Capture the cell that displays the provided text and extract its (X, Y) central coordinate. 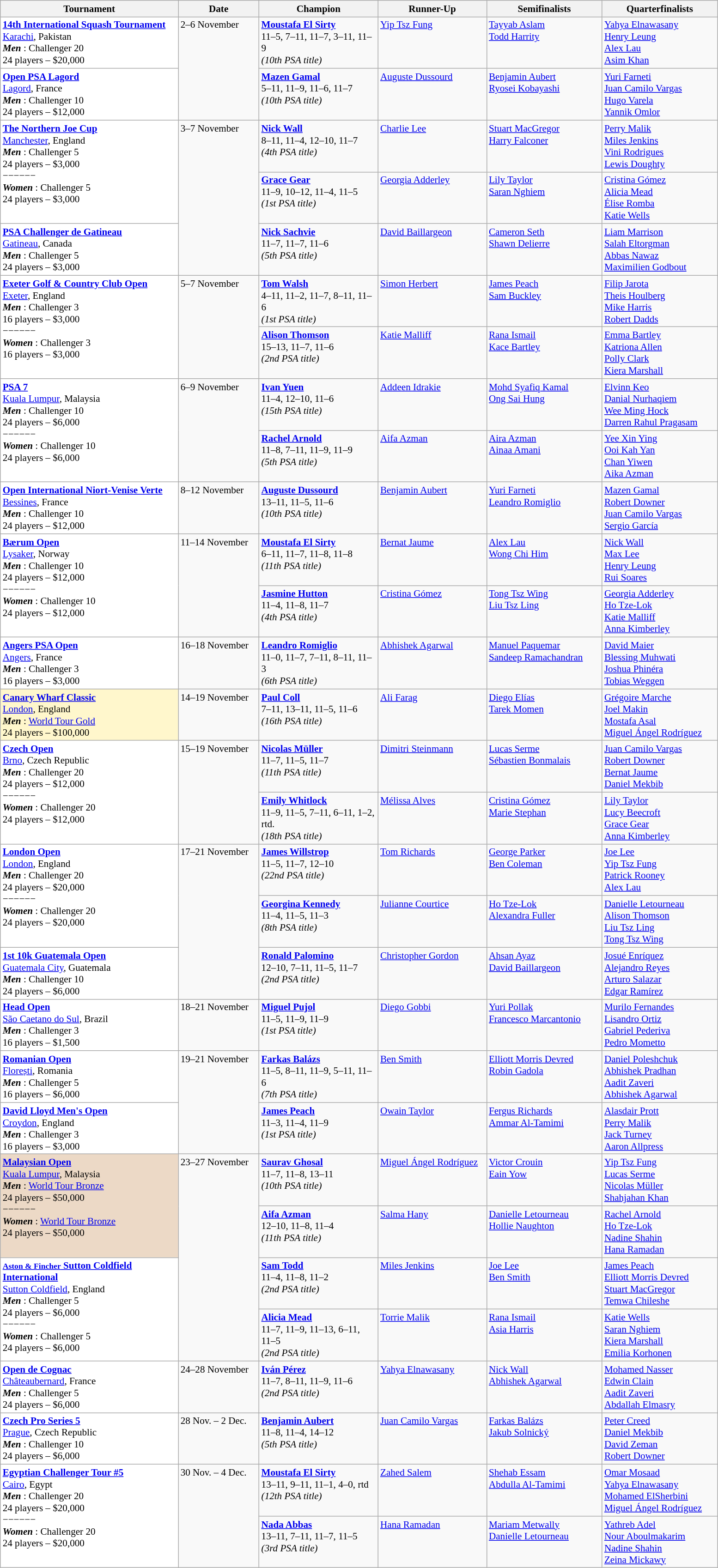
Zahed Salem (432, 1490)
Joe Lee Yip Tsz Fung Patrick Rooney Alex Lau (660, 870)
Runner-Up (432, 8)
Yip Tsz Fung Lucas Serme Nicolas Müller Shahjahan Khan (660, 1180)
Yahya Elnawasany Henry Leung Alex Lau Asim Khan (660, 42)
Mariam Metwally Danielle Letourneau (544, 1542)
PSA 7 Kuala Lumpur, Malaysia Men : Challenger 1024 players – $6,000−−−−−− Women : Challenger 1024 players – $6,000 (90, 430)
Head Open São Caetano do Sul, Brazil Men : Challenger 316 players – $1,500 (90, 1025)
Moustafa El Sirty11–5, 7–11, 11–7, 3–11, 11–9(10th PSA title) (319, 42)
Miguel Ángel Rodríguez (432, 1180)
18–21 November (219, 1025)
30 Nov. – 4 Dec. (219, 1516)
Bernat Jaume (432, 560)
Peter Creed Daniel Mekbib David Zeman Robert Downer (660, 1439)
Tom Walsh4–11, 11–2, 11–7, 8–11, 11–6(1st PSA title) (319, 301)
28 Nov. – 2 Dec. (219, 1439)
Salma Hany (432, 1232)
Malaysian Open Kuala Lumpur, Malaysia Men : World Tour Bronze24 players – $50,000−−−−−− Women : World Tour Bronze24 players – $50,000 (90, 1206)
Mazen Gamal5–11, 11–9, 11–6, 11–7(10th PSA title) (319, 94)
Torrie Malik (432, 1335)
Dimitri Steinmann (432, 766)
Romanian Open Florești, Romania Men : Challenger 516 players – $6,000 (90, 1077)
1st 10k Guatemala Open Guatemala City, Guatemala Men : Challenger 1024 players – $6,000 (90, 973)
James Willstrop11–5, 11–7, 12–10(22nd PSA title) (319, 870)
Omar Mosaad Yahya Elnawasany Mohamed ElSherbini Miguel Ángel Rodríguez (660, 1490)
Cristina Gómez Alicia Mead Élise Romba Katie Wells (660, 198)
24–28 November (219, 1387)
London Open London, England Men : Challenger 2024 players – $20,000−−−−−− Women : Challenger 2024 players – $20,000 (90, 896)
Elvinn Keo Danial Nurhaqiem Wee Ming Hock Darren Rahul Pragasam (660, 405)
Saurav Ghosal11–7, 11–8, 13–11(10th PSA title) (319, 1180)
Cristina Gómez Marie Stephan (544, 818)
Egyptian Challenger Tour #5 Cairo, Egypt Men : Challenger 2024 players – $20,000−−−−−− Women : Challenger 2024 players – $20,000 (90, 1516)
Benjamin Aubert (432, 508)
Elliott Morris Devred Robin Gadola (544, 1077)
Tournament (90, 8)
Leandro Romiglio11–0, 11–7, 7–11, 8–11, 11–3(6th PSA title) (319, 663)
Danielle Letourneau Hollie Naughton (544, 1232)
Quarterfinalists (660, 8)
Moustafa El Sirty6–11, 11–7, 11–8, 11–8(11th PSA title) (319, 560)
Ahsan Ayaz David Baillargeon (544, 973)
Diego Elías Tarek Momen (544, 714)
Lily Taylor Lucy Beecroft Grace Gear Anna Kimberley (660, 818)
Georgia Adderley Ho Tze-Lok Katie Malliff Anna Kimberley (660, 611)
Georgia Adderley (432, 198)
Danielle Letourneau Alison Thomson Liu Tsz Ling Tong Tsz Wing (660, 921)
Nada Abbas13–11, 7–11, 11–7, 11–5(3rd PSA title) (319, 1542)
Juan Camilo Vargas (432, 1439)
Manuel Paquemar Sandeep Ramachandran (544, 663)
Jasmine Hutton11–4, 11–8, 11–7(4th PSA title) (319, 611)
Open PSA Lagord Lagord, France Men : Challenger 1024 players – $12,000 (90, 94)
Paul Coll7–11, 13–11, 11–5, 11–6(16th PSA title) (319, 714)
Ho Tze-Lok Alexandra Fuller (544, 921)
Miles Jenkins (432, 1283)
Open de Cognac Châteaubernard, France Men : Challenger 524 players – $6,000 (90, 1387)
Julianne Courtice (432, 921)
6–9 November (219, 430)
Tong Tsz Wing Liu Tsz Ling (544, 611)
Rachel Arnold Ho Tze-Lok Nadine Shahin Hana Ramadan (660, 1232)
PSA Challenger de Gatineau Gatineau, Canada Men : Challenger 524 players – $3,000 (90, 249)
Alex Lau Wong Chi Him (544, 560)
Angers PSA Open Angers, France Men : Challenger 316 players – $3,000 (90, 663)
19–21 November (219, 1102)
Farkas Balázs Jakub Solnický (544, 1439)
Yuri Farneti Juan Camilo Vargas Hugo Varela Yannik Omlor (660, 94)
Yee Xin Ying Ooi Kah Yan Chan Yiwen Aika Azman (660, 456)
Moustafa El Sirty13–11, 9–11, 11–1, 4–0, rtd(12th PSA title) (319, 1490)
23–27 November (219, 1258)
Aira Azman Ainaa Amani (544, 456)
14th International Squash Tournament Karachi, Pakistan Men : Challenger 2024 players – $20,000 (90, 42)
Aifa Azman (432, 456)
Liam Marrison Salah Eltorgman Abbas Nawaz Maximilien Godbout (660, 249)
Aifa Azman12–10, 11–8, 11–4(11th PSA title) (319, 1232)
Bærum Open Lysaker, Norway Men : Challenger 1024 players – $12,000−−−−−− Women : Challenger 1024 players – $12,000 (90, 586)
Emily Whitlock11–9, 11–5, 7–11, 6–11, 1–2, rtd.(18th PSA title) (319, 818)
David Maier Blessing Muhwati Joshua Phinéra Tobias Weggen (660, 663)
Canary Wharf Classic London, England Men : World Tour Gold24 players – $100,000 (90, 714)
11–14 November (219, 586)
Ronald Palomino12–10, 7–11, 11–5, 11–7(2nd PSA title) (319, 973)
Ben Smith (432, 1077)
Perry Malik Miles Jenkins Vini Rodrigues Lewis Doughty (660, 146)
Sam Todd11–4, 11–8, 11–2(2nd PSA title) (319, 1283)
Emma Bartley Katriona Allen Polly Clark Kiera Marshall (660, 353)
Miguel Pujol11–5, 11–9, 11–9(1st PSA title) (319, 1025)
James Peach11–3, 11–4, 11–9(1st PSA title) (319, 1128)
Nick Wall Max Lee Henry Leung Rui Soares (660, 560)
Yuri Pollak Francesco Marcantonio (544, 1025)
Charlie Lee (432, 146)
Fergus Richards Ammar Al-Tamimi (544, 1128)
14–19 November (219, 714)
5–7 November (219, 327)
Owain Taylor (432, 1128)
Lily Taylor Saran Nghiem (544, 198)
Auguste Dussourd13–11, 11–5, 11–6(10th PSA title) (319, 508)
Juan Camilo Vargas Robert Downer Bernat Jaume Daniel Mekbib (660, 766)
Lucas Serme Sébastien Bonmalais (544, 766)
Grégoire Marche Joel Makin Mostafa Asal Miguel Ángel Rodríguez (660, 714)
George Parker Ben Coleman (544, 870)
Czech Open Brno, Czech Republic Men : Challenger 2024 players – $12,000−−−−−− Women : Challenger 2024 players – $12,000 (90, 792)
Cameron Seth Shawn Delierre (544, 249)
Katie Malliff (432, 353)
Katie Wells Saran Nghiem Kiera Marshall Emilia Korhonen (660, 1335)
Yahya Elnawasany (432, 1387)
David Lloyd Men's Open Croydon, England Men : Challenger 316 players – $3,000 (90, 1128)
Christopher Gordon (432, 973)
Date (219, 8)
Alicia Mead11–7, 11–9, 11–13, 6–11, 11–5(2nd PSA title) (319, 1335)
Farkas Balázs11–5, 8–11, 11–9, 5–11, 11–6(7th PSA title) (319, 1077)
Alasdair Prott Perry Malik Jack Turney Aaron Allpress (660, 1128)
Yip Tsz Fung (432, 42)
8–12 November (219, 508)
David Baillargeon (432, 249)
Mélissa Alves (432, 818)
16–18 November (219, 663)
Abhishek Agarwal (432, 663)
Rachel Arnold11–8, 7–11, 11–9, 11–9(5th PSA title) (319, 456)
The Northern Joe Cup Manchester, England Men : Challenger 524 players – $3,000−−−−−− Women : Challenger 524 players – $3,000 (90, 172)
Benjamin Aubert11–8, 11–4, 14–12(5th PSA title) (319, 1439)
Victor Crouin Eain Yow (544, 1180)
Hana Ramadan (432, 1542)
Joe Lee Ben Smith (544, 1283)
Iván Pérez11–7, 8–11, 11–9, 11–6(2nd PSA title) (319, 1387)
Ali Farag (432, 714)
Tom Richards (432, 870)
Nick Sachvie11–7, 11–7, 11–6(5th PSA title) (319, 249)
Yuri Farneti Leandro Romiglio (544, 508)
Murilo Fernandes Lisandro Ortiz Gabriel Pederiva Pedro Mometto (660, 1025)
Josué Enríquez Alejandro Reyes Arturo Salazar Edgar Ramírez (660, 973)
Champion (319, 8)
Auguste Dussourd (432, 94)
Nicolas Müller11–7, 11–5, 11–7(11th PSA title) (319, 766)
Tayyab Aslam Todd Harrity (544, 42)
Filip Jarota Theis Houlberg Mike Harris Robert Dadds (660, 301)
3–7 November (219, 198)
Open International Niort-Venise Verte Bessines, France Men : Challenger 1024 players – $12,000 (90, 508)
Mazen Gamal Robert Downer Juan Camilo Vargas Sergio García (660, 508)
Simon Herbert (432, 301)
Rana Ismail Kace Bartley (544, 353)
Diego Gobbi (432, 1025)
Mohamed Nasser Edwin Clain Aadit Zaveri Abdallah Elmasry (660, 1387)
Shehab Essam Abdulla Al-Tamimi (544, 1490)
Daniel Poleshchuk Abhishek Pradhan Aadit Zaveri Abhishek Agarwal (660, 1077)
Mohd Syafiq Kamal Ong Sai Hung (544, 405)
Alison Thomson15–13, 11–7, 11–6(2nd PSA title) (319, 353)
Cristina Gómez (432, 611)
Nick Wall8–11, 11–4, 12–10, 11–7(4th PSA title) (319, 146)
Georgina Kennedy11–4, 11–5, 11–3(8th PSA title) (319, 921)
Grace Gear11–9, 10–12, 11–4, 11–5(1st PSA title) (319, 198)
James Peach Elliott Morris Devred Stuart MacGregor Temwa Chileshe (660, 1283)
Benjamin Aubert Ryosei Kobayashi (544, 94)
Exeter Golf & Country Club Open Exeter, England Men : Challenger 316 players – $3,000−−−−−− Women : Challenger 316 players – $3,000 (90, 327)
Stuart MacGregor Harry Falconer (544, 146)
Semifinalists (544, 8)
Ivan Yuen11–4, 12–10, 11–6(15th PSA title) (319, 405)
James Peach Sam Buckley (544, 301)
17–21 November (219, 921)
Nick Wall Abhishek Agarwal (544, 1387)
Rana Ismail Asia Harris (544, 1335)
Yathreb Adel Nour Aboulmakarim Nadine Shahin Zeina Mickawy (660, 1542)
Czech Pro Series 5 Prague, Czech Republic Men : Challenger 1024 players – $6,000 (90, 1439)
2–6 November (219, 68)
15–19 November (219, 792)
Addeen Idrakie (432, 405)
